Pinpoint the cell where the given text exists, returning its [x, y] midpoint coordinate. 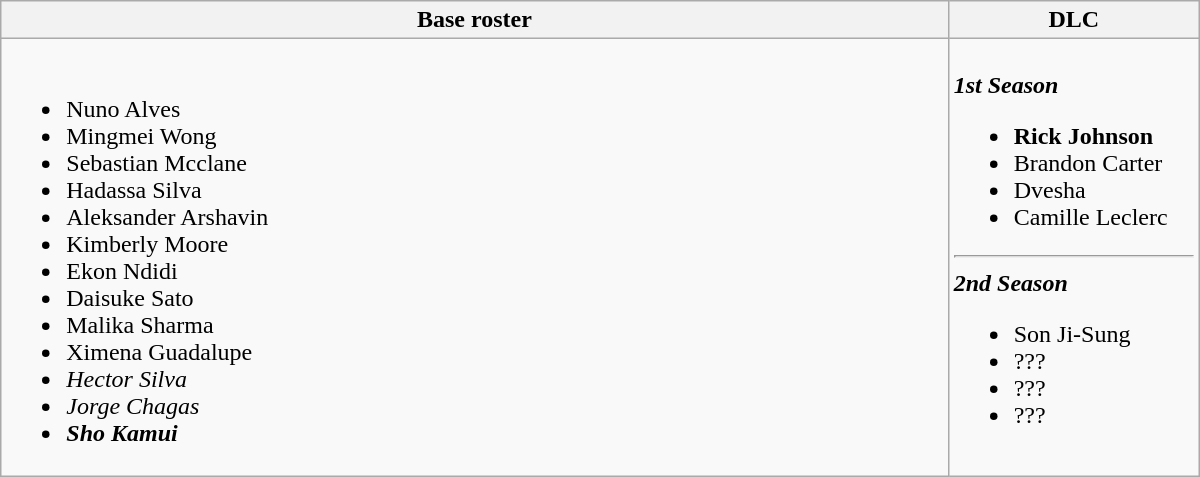
DLC [1074, 20]
Base roster [474, 20]
1st Season Rick Johnson Brandon Carter Dvesha Camille Leclerc 2nd Season Son Ji-Sung????????? [1074, 258]
